Extract the (x, y) coordinate from the center of the cell holding the provided text.  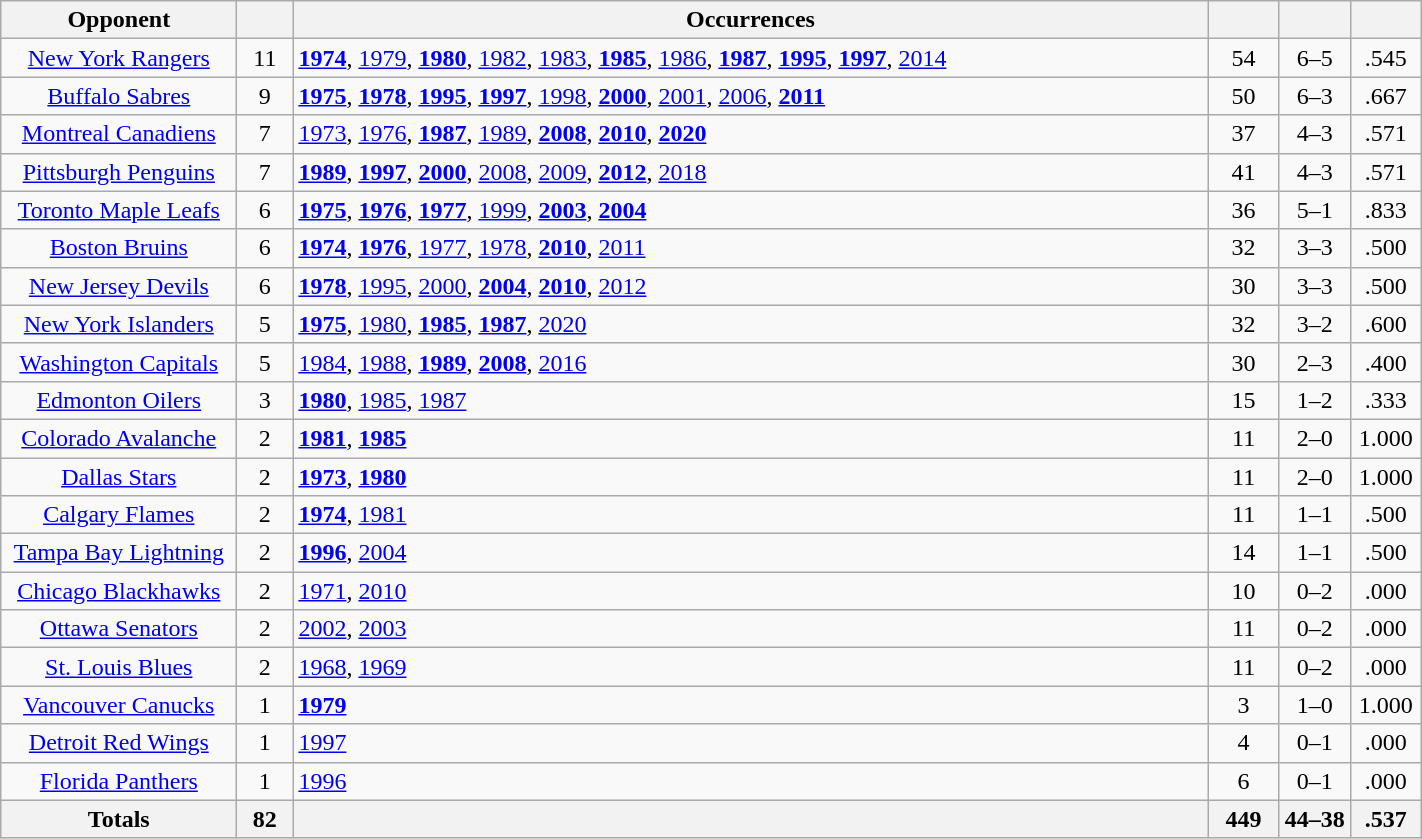
2002, 2003 (750, 629)
15 (1244, 400)
Toronto Maple Leafs (119, 210)
Opponent (119, 20)
1979 (750, 705)
50 (1244, 96)
4 (1244, 743)
New Jersey Devils (119, 286)
New York Rangers (119, 58)
Dallas Stars (119, 477)
Buffalo Sabres (119, 96)
1996, 2004 (750, 553)
449 (1244, 819)
.545 (1386, 58)
1975, 1978, 1995, 1997, 1998, 2000, 2001, 2006, 2011 (750, 96)
New York Islanders (119, 324)
Detroit Red Wings (119, 743)
1–0 (1314, 705)
14 (1244, 553)
1997 (750, 743)
2–3 (1314, 362)
1984, 1988, 1989, 2008, 2016 (750, 362)
5–1 (1314, 210)
Montreal Canadiens (119, 134)
.833 (1386, 210)
1974, 1979, 1980, 1982, 1983, 1985, 1986, 1987, 1995, 1997, 2014 (750, 58)
1971, 2010 (750, 591)
.600 (1386, 324)
Tampa Bay Lightning (119, 553)
6–3 (1314, 96)
1968, 1969 (750, 667)
Florida Panthers (119, 781)
Boston Bruins (119, 248)
82 (265, 819)
3–2 (1314, 324)
1974, 1976, 1977, 1978, 2010, 2011 (750, 248)
1975, 1980, 1985, 1987, 2020 (750, 324)
10 (1244, 591)
41 (1244, 172)
St. Louis Blues (119, 667)
Colorado Avalanche (119, 438)
1996 (750, 781)
.537 (1386, 819)
Chicago Blackhawks (119, 591)
1989, 1997, 2000, 2008, 2009, 2012, 2018 (750, 172)
1973, 1980 (750, 477)
36 (1244, 210)
Pittsburgh Penguins (119, 172)
1981, 1985 (750, 438)
1974, 1981 (750, 515)
Ottawa Senators (119, 629)
44–38 (1314, 819)
6–5 (1314, 58)
.333 (1386, 400)
1973, 1976, 1987, 1989, 2008, 2010, 2020 (750, 134)
.667 (1386, 96)
1980, 1985, 1987 (750, 400)
Occurrences (750, 20)
9 (265, 96)
37 (1244, 134)
1978, 1995, 2000, 2004, 2010, 2012 (750, 286)
Calgary Flames (119, 515)
1–2 (1314, 400)
Vancouver Canucks (119, 705)
Washington Capitals (119, 362)
.400 (1386, 362)
1975, 1976, 1977, 1999, 2003, 2004 (750, 210)
Totals (119, 819)
54 (1244, 58)
Edmonton Oilers (119, 400)
